Determine the (X, Y) coordinate at the center of the cell enclosing the given text.  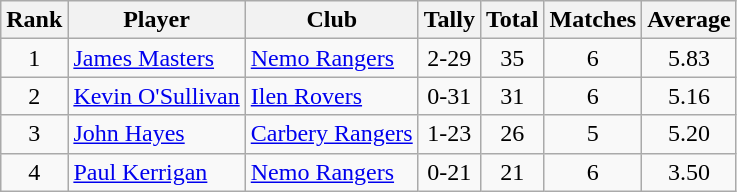
35 (512, 58)
3.50 (690, 172)
1-23 (449, 134)
2 (34, 96)
5 (593, 134)
4 (34, 172)
2-29 (449, 58)
5.20 (690, 134)
1 (34, 58)
Kevin O'Sullivan (156, 96)
31 (512, 96)
Carbery Rangers (332, 134)
5.16 (690, 96)
Club (332, 20)
5.83 (690, 58)
James Masters (156, 58)
26 (512, 134)
Average (690, 20)
Tally (449, 20)
Ilen Rovers (332, 96)
Paul Kerrigan (156, 172)
0-31 (449, 96)
0-21 (449, 172)
Total (512, 20)
3 (34, 134)
John Hayes (156, 134)
Rank (34, 20)
21 (512, 172)
Matches (593, 20)
Player (156, 20)
